Search for the cell housing the specified text and yield its [X, Y] center coordinate. 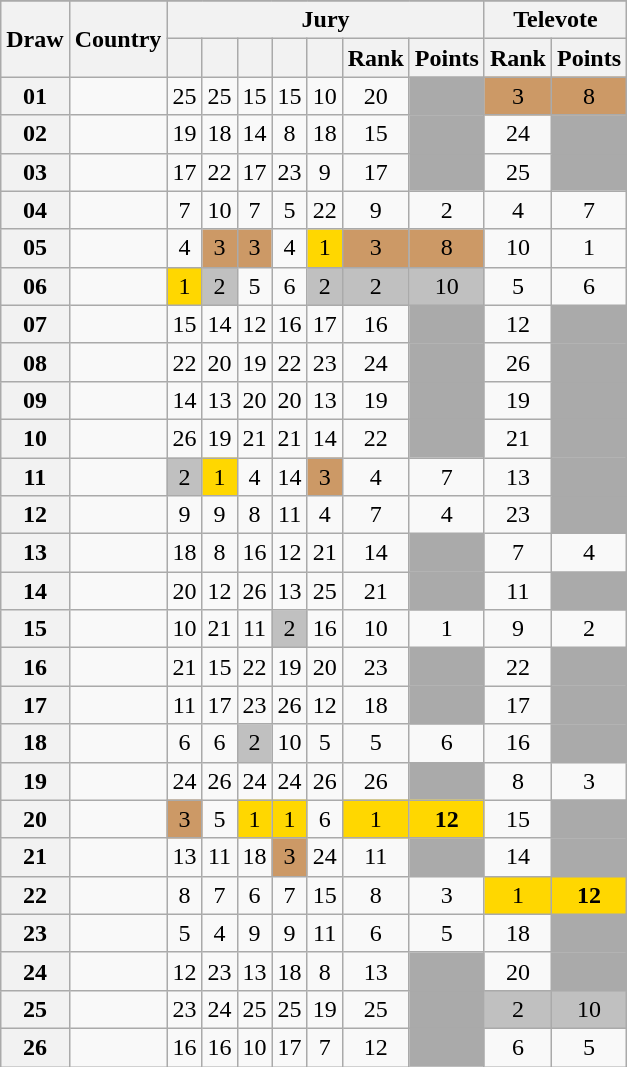
Draw [35, 39]
01 [35, 96]
Televote [555, 20]
02 [35, 134]
09 [35, 400]
05 [35, 248]
03 [35, 172]
Jury [326, 20]
04 [35, 210]
07 [35, 324]
06 [35, 286]
08 [35, 362]
Country [118, 39]
